Return the (X, Y) coordinate for the center point of the cell that contains the specified text.  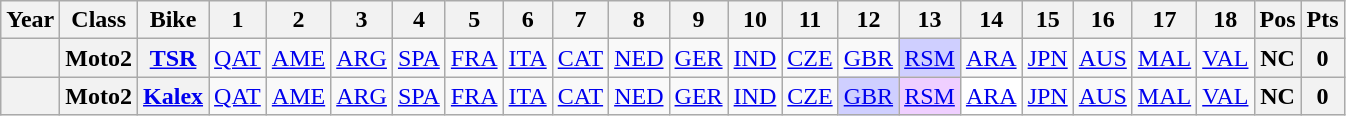
8 (639, 20)
1 (238, 20)
2 (298, 20)
6 (528, 20)
3 (362, 20)
17 (1164, 20)
12 (868, 20)
7 (580, 20)
13 (930, 20)
14 (991, 20)
Kalex (174, 96)
4 (418, 20)
5 (474, 20)
11 (810, 20)
Pos (1278, 20)
Bike (174, 20)
Year (30, 20)
TSR (174, 58)
18 (1226, 20)
9 (698, 20)
Class (99, 20)
Pts (1322, 20)
10 (755, 20)
16 (1102, 20)
15 (1048, 20)
